Identify which cell holds the provided text, then report its (X, Y) central coordinate. 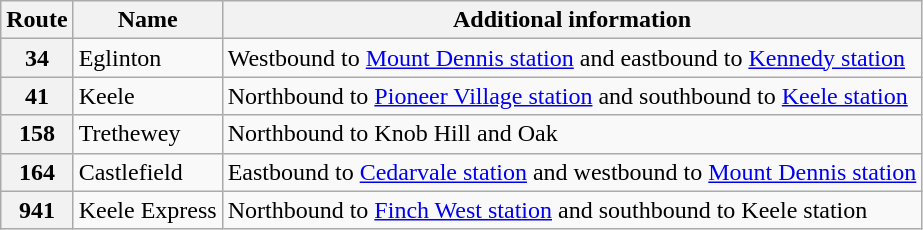
Northbound to Finch West station and southbound to Keele station (572, 210)
Northbound to Knob Hill and Oak (572, 134)
Eglinton (148, 58)
Route (37, 20)
158 (37, 134)
Eastbound to Cedarvale station and westbound to Mount Dennis station (572, 172)
41 (37, 96)
Name (148, 20)
Additional information (572, 20)
941 (37, 210)
Castlefield (148, 172)
34 (37, 58)
Westbound to Mount Dennis station and eastbound to Kennedy station (572, 58)
Northbound to Pioneer Village station and southbound to Keele station (572, 96)
Trethewey (148, 134)
Keele Express (148, 210)
164 (37, 172)
Keele (148, 96)
